Determine the [X, Y] coordinate at the center of the cell enclosing the given text.  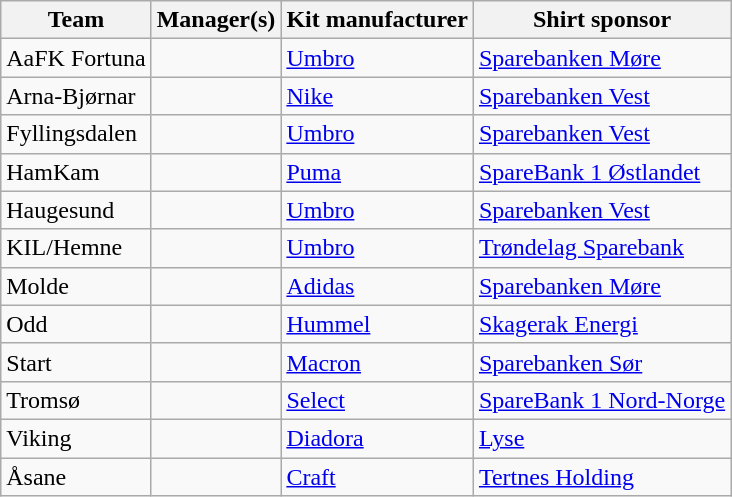
Craft [378, 477]
Trøndelag Sparebank [602, 248]
Åsane [76, 477]
SpareBank 1 Nord-Norge [602, 400]
Macron [378, 362]
HamKam [76, 172]
Shirt sponsor [602, 20]
KIL/Hemne [76, 248]
Nike [378, 96]
Manager(s) [216, 20]
Tertnes Holding [602, 477]
Start [76, 362]
Fyllingsdalen [76, 134]
Sparebanken Sør [602, 362]
Puma [378, 172]
Hummel [378, 324]
Arna-Bjørnar [76, 96]
Lyse [602, 438]
Diadora [378, 438]
Skagerak Energi [602, 324]
Viking [76, 438]
Tromsø [76, 400]
Odd [76, 324]
Adidas [378, 286]
Kit manufacturer [378, 20]
Molde [76, 286]
SpareBank 1 Østlandet [602, 172]
Team [76, 20]
AaFK Fortuna [76, 58]
Haugesund [76, 210]
Select [378, 400]
